Find where the given text appears and provide that cell's center as [X, Y] coordinate. 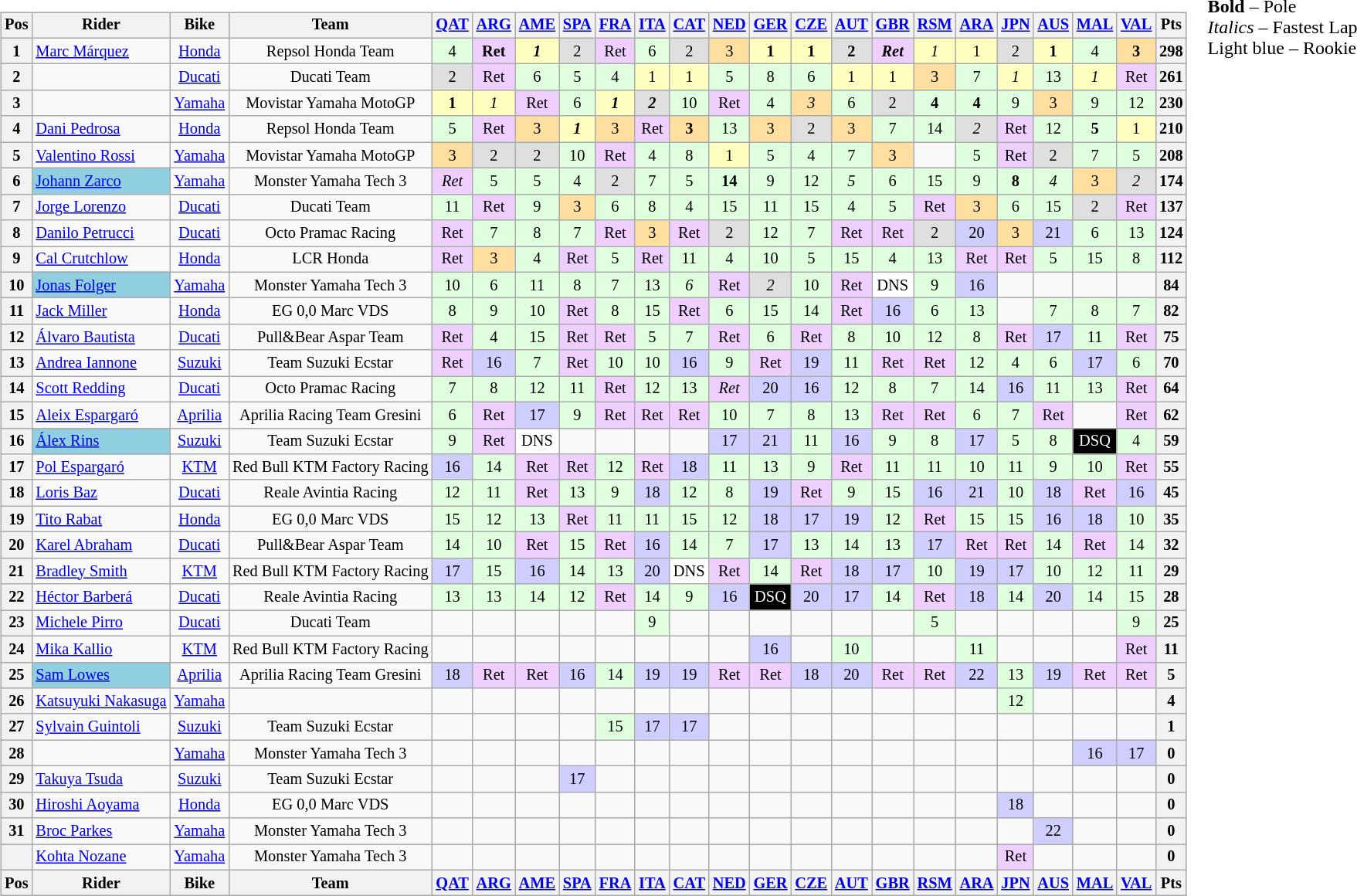
45 [1171, 493]
Hiroshi Aoyama [100, 805]
Broc Parkes [100, 831]
Marc Márquez [100, 51]
230 [1171, 104]
Jonas Folger [100, 285]
261 [1171, 77]
124 [1171, 233]
Kohta Nozane [100, 857]
210 [1171, 129]
Héctor Barberá [100, 597]
84 [1171, 285]
Tito Rabat [100, 519]
Danilo Petrucci [100, 233]
Karel Abraham [100, 545]
82 [1171, 311]
Álvaro Bautista [100, 338]
55 [1171, 467]
Bradley Smith [100, 571]
23 [16, 623]
Pol Espargaró [100, 467]
24 [16, 649]
Michele Pirro [100, 623]
27 [16, 727]
Cal Crutchlow [100, 260]
112 [1171, 260]
298 [1171, 51]
75 [1171, 338]
Dani Pedrosa [100, 129]
64 [1171, 389]
Takuya Tsuda [100, 779]
Loris Baz [100, 493]
31 [16, 831]
174 [1171, 182]
Katsuyuki Nakasuga [100, 701]
Sylvain Guintoli [100, 727]
208 [1171, 155]
Mika Kallio [100, 649]
Sam Lowes [100, 675]
35 [1171, 519]
LCR Honda [331, 260]
Valentino Rossi [100, 155]
Scott Redding [100, 389]
Johann Zarco [100, 182]
137 [1171, 207]
Andrea Iannone [100, 363]
Aleix Espargaró [100, 415]
70 [1171, 363]
30 [16, 805]
Álex Rins [100, 441]
62 [1171, 415]
59 [1171, 441]
Jorge Lorenzo [100, 207]
32 [1171, 545]
26 [16, 701]
Jack Miller [100, 311]
